Output the [x, y] coordinate of the center of the cell containing the given text.  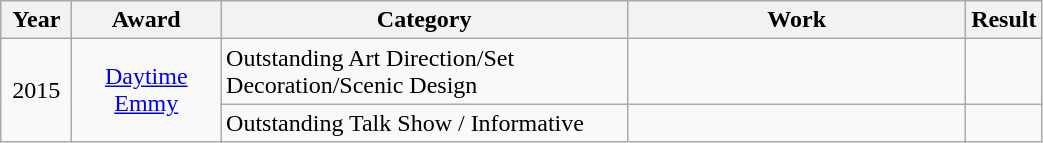
Category [424, 20]
Year [36, 20]
Outstanding Talk Show / Informative [424, 123]
Daytime Emmy [146, 90]
2015 [36, 90]
Result [1004, 20]
Award [146, 20]
Work [797, 20]
Outstanding Art Direction/Set Decoration/Scenic Design [424, 72]
